Provide the [x, y] coordinate of the cell's center where the given text is located.  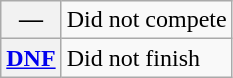
— [31, 20]
Did not compete [146, 20]
Did not finish [146, 58]
DNF [31, 58]
